Search for the cell housing the specified text and yield its [X, Y] center coordinate. 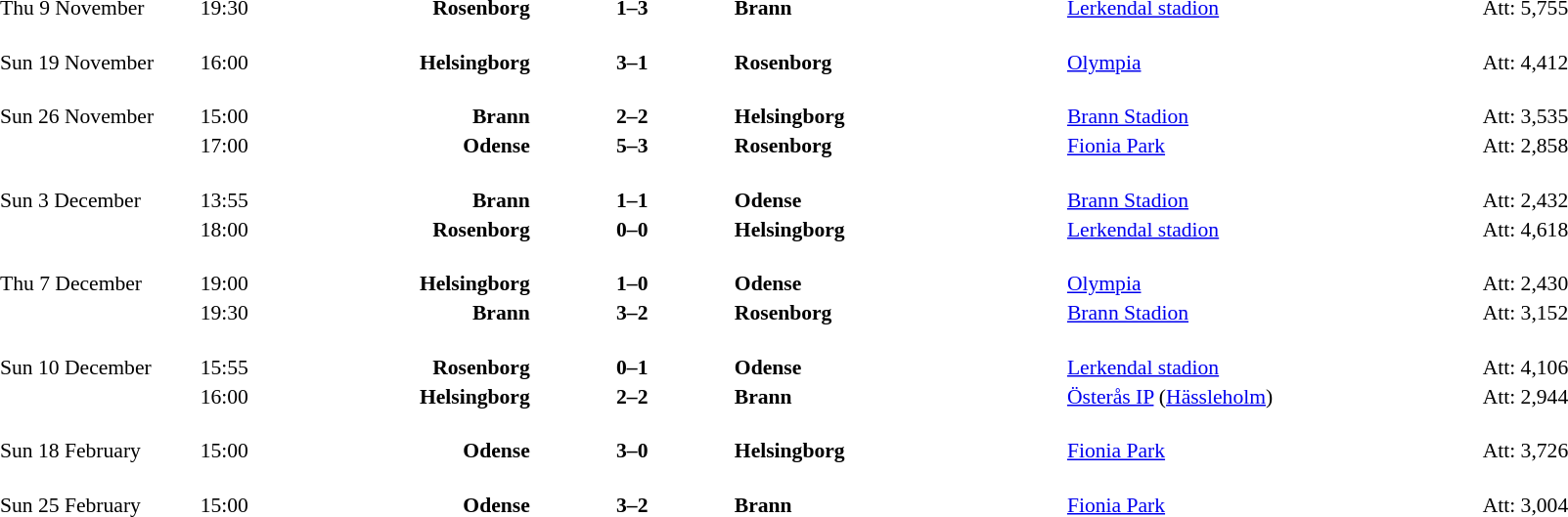
15:55 [282, 355]
19:30 [282, 313]
3–1 [632, 50]
5–3 [632, 146]
1–1 [632, 188]
18:00 [282, 229]
1–0 [632, 271]
17:00 [282, 146]
Österås IP (Hässleholm) [1272, 397]
3–0 [632, 439]
0–1 [632, 355]
19:00 [282, 271]
0–0 [632, 229]
3–2 [632, 313]
13:55 [282, 188]
